Search for the cell housing the specified text and yield its (X, Y) center coordinate. 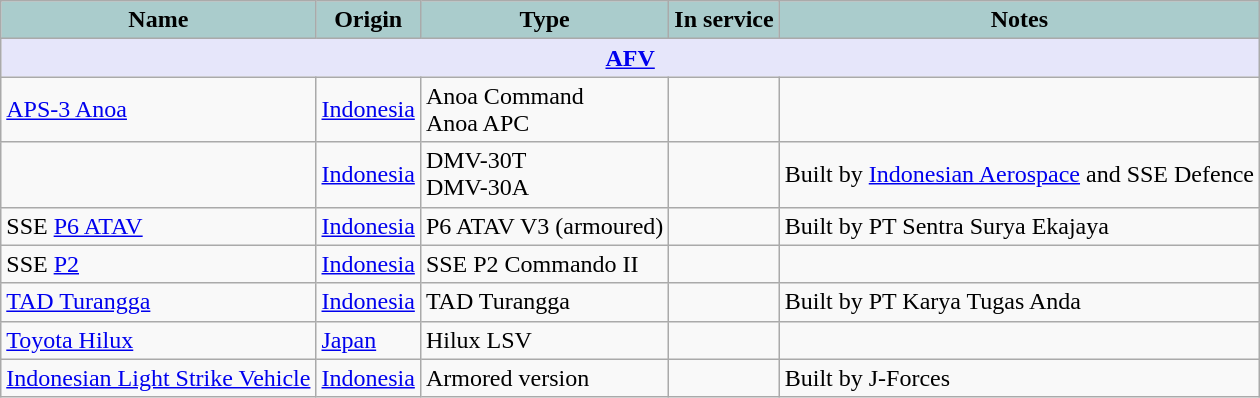
Built by PT Karya Tugas Anda (1019, 302)
P6 ATAV V3 (armoured) (544, 226)
Toyota Hilux (158, 340)
Anoa CommandAnoa APC (544, 110)
Hilux LSV (544, 340)
SSE P2 Commando II (544, 264)
Indonesian Light Strike Vehicle (158, 378)
Armored version (544, 378)
DMV-30TDMV-30A (544, 174)
SSE P6 ATAV (158, 226)
Name (158, 20)
SSE P2 (158, 264)
In service (724, 20)
Notes (1019, 20)
Built by J-Forces (1019, 378)
Origin (368, 20)
Built by Indonesian Aerospace and SSE Defence (1019, 174)
APS-3 Anoa (158, 110)
Type (544, 20)
Built by PT Sentra Surya Ekajaya (1019, 226)
AFV (630, 58)
Japan (368, 340)
